Extract the (X, Y) coordinate from the center of the cell holding the provided text.  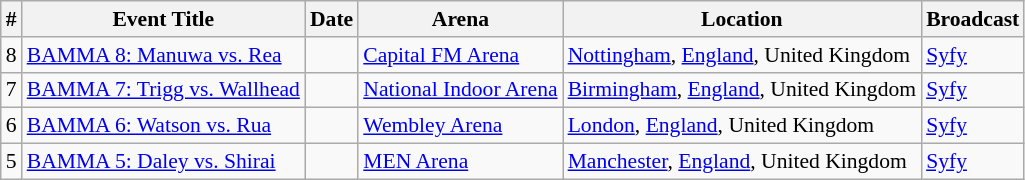
National Indoor Arena (460, 90)
Capital FM Arena (460, 55)
Nottingham, England, United Kingdom (742, 55)
Date (332, 19)
Wembley Arena (460, 126)
# (12, 19)
8 (12, 55)
BAMMA 7: Trigg vs. Wallhead (164, 90)
5 (12, 162)
Arena (460, 19)
BAMMA 8: Manuwa vs. Rea (164, 55)
BAMMA 6: Watson vs. Rua (164, 126)
Location (742, 19)
6 (12, 126)
Event Title (164, 19)
Broadcast (972, 19)
7 (12, 90)
BAMMA 5: Daley vs. Shirai (164, 162)
Birmingham, England, United Kingdom (742, 90)
London, England, United Kingdom (742, 126)
Manchester, England, United Kingdom (742, 162)
MEN Arena (460, 162)
